Output the (X, Y) coordinate of the center of the cell containing the given text.  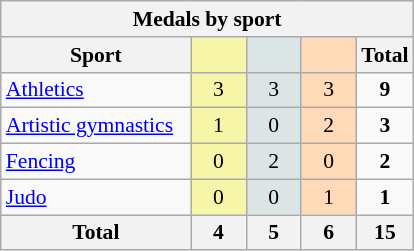
6 (328, 233)
Judo (96, 197)
Athletics (96, 90)
4 (218, 233)
9 (384, 90)
5 (274, 233)
Fencing (96, 162)
Artistic gymnastics (96, 126)
15 (384, 233)
Sport (96, 55)
Medals by sport (208, 19)
